From the cell containing the given text, extract its center point as [X, Y] coordinate. 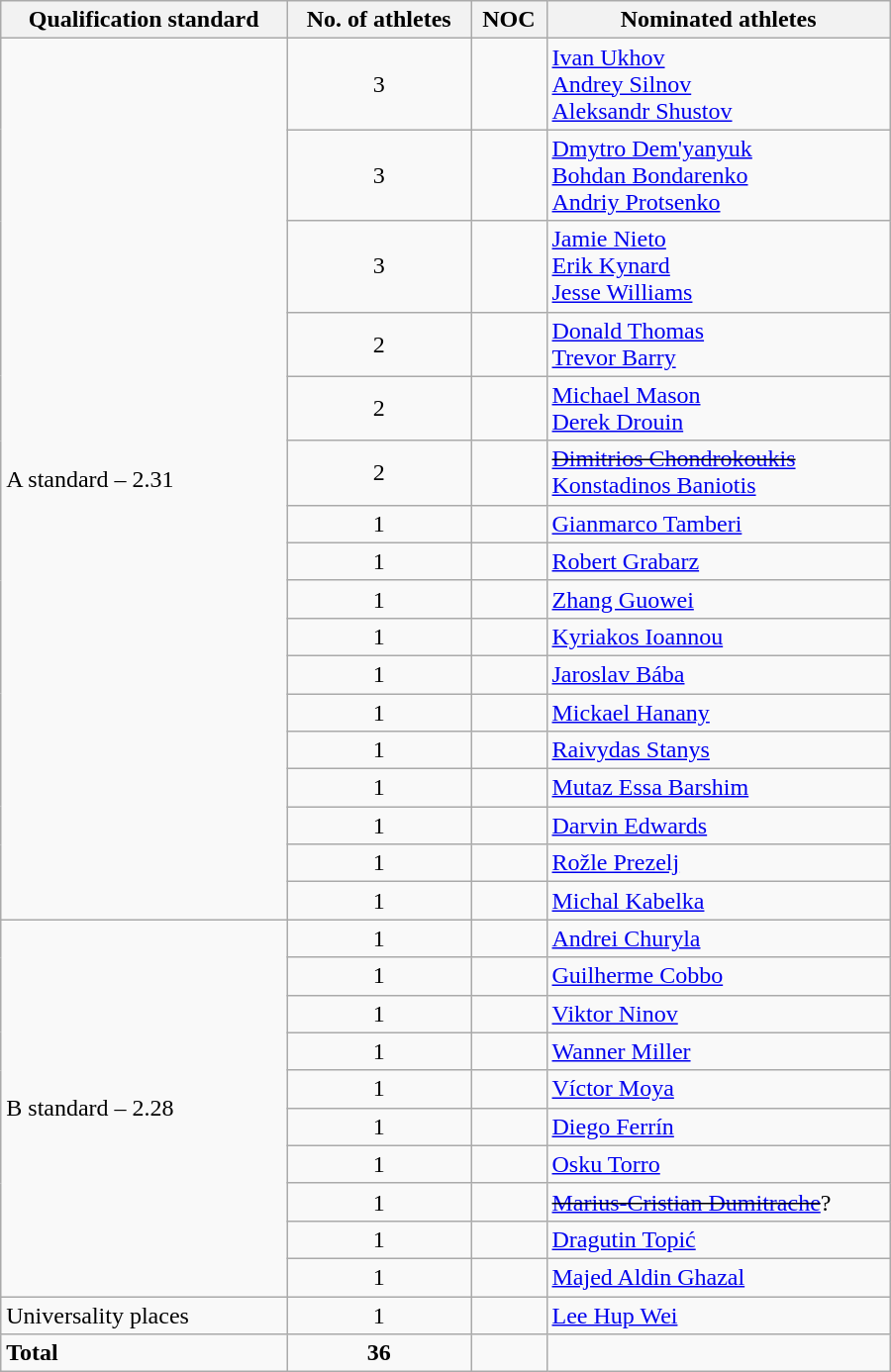
Mickael Hanany [719, 712]
Andrei Churyla [719, 938]
Donald ThomasTrevor Barry [719, 344]
Total [145, 1353]
Robert Grabarz [719, 561]
No. of athletes [379, 20]
Kyriakos Ioannou [719, 637]
Mutaz Essa Barshim [719, 788]
A standard – 2.31 [145, 479]
Ivan UkhovAndrey SilnovAleksandr Shustov [719, 84]
Raivydas Stanys [719, 750]
B standard – 2.28 [145, 1109]
Marius-Cristian Dumitrache? [719, 1202]
Víctor Moya [719, 1089]
Osku Torro [719, 1164]
Guilherme Cobbo [719, 976]
Zhang Guowei [719, 599]
Lee Hup Wei [719, 1316]
Viktor Ninov [719, 1014]
Jamie NietoErik KynardJesse Williams [719, 266]
Dimitrios ChondrokoukisKonstadinos Baniotis [719, 473]
Michal Kabelka [719, 901]
NOC [509, 20]
Majed Aldin Ghazal [719, 1277]
Universality places [145, 1316]
Rožle Prezelj [719, 863]
Jaroslav Bába [719, 674]
Diego Ferrín [719, 1127]
Dragutin Topić [719, 1239]
36 [379, 1353]
Qualification standard [145, 20]
Gianmarco Tamberi [719, 524]
Dmytro Dem'yanyukBohdan BondarenkoAndriy Protsenko [719, 175]
Darvin Edwards [719, 826]
Michael MasonDerek Drouin [719, 408]
Wanner Miller [719, 1051]
Nominated athletes [719, 20]
